Return the [X, Y] coordinate for the center point of the cell that contains the specified text.  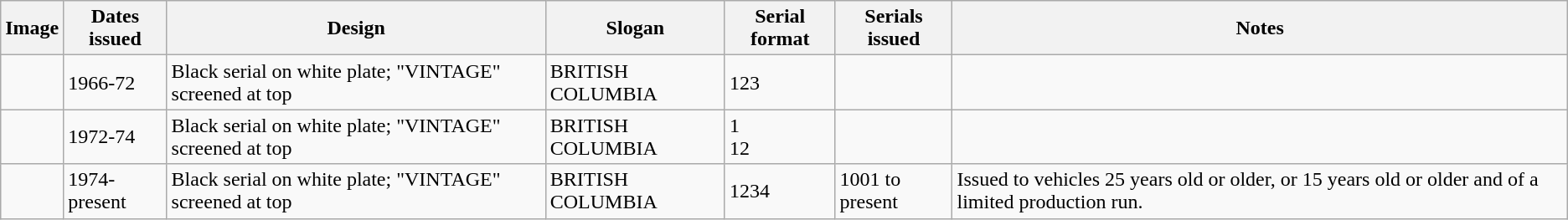
Image [32, 28]
1972-74 [116, 137]
Serial format [780, 28]
Issued to vehicles 25 years old or older, or 15 years old or older and of a limited production run. [1260, 191]
Slogan [635, 28]
1 12 [780, 137]
Dates issued [116, 28]
1966-72 [116, 82]
Notes [1260, 28]
123 [780, 82]
Serials issued [894, 28]
1001 to present [894, 191]
Design [356, 28]
1234 [780, 191]
1974-present [116, 191]
